Determine the (X, Y) coordinate at the center of the cell enclosing the given text.  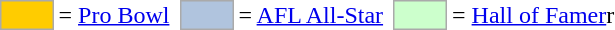
= AFL All-Star (311, 15)
= Pro Bowl (114, 15)
